Pinpoint the cell where the given text exists, returning its [x, y] midpoint coordinate. 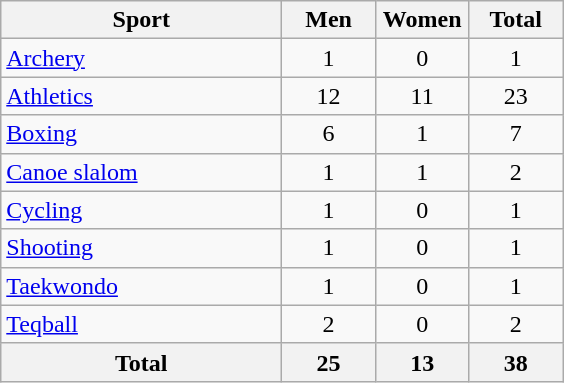
6 [329, 134]
Men [329, 20]
11 [422, 96]
Athletics [142, 96]
13 [422, 362]
7 [516, 134]
12 [329, 96]
Cycling [142, 210]
Canoe slalom [142, 172]
Teqball [142, 324]
Women [422, 20]
Sport [142, 20]
25 [329, 362]
38 [516, 362]
23 [516, 96]
Archery [142, 58]
Shooting [142, 248]
Boxing [142, 134]
Taekwondo [142, 286]
